Identify which cell holds the provided text, then report its [x, y] central coordinate. 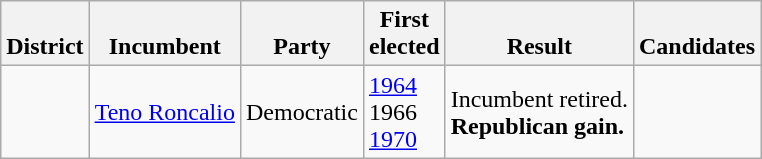
Incumbent retired.Republican gain. [539, 112]
District [45, 34]
19641966 1970 [404, 112]
Incumbent [164, 34]
Result [539, 34]
Democratic [302, 112]
Candidates [696, 34]
Teno Roncalio [164, 112]
Party [302, 34]
Firstelected [404, 34]
